Capture the cell that displays the provided text and extract its [x, y] central coordinate. 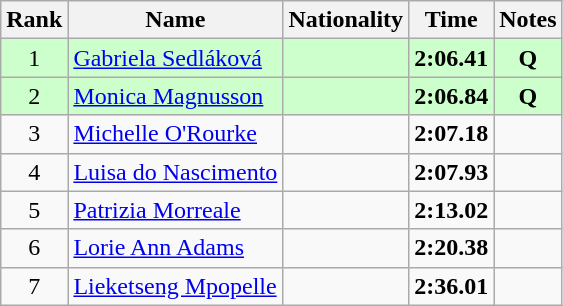
1 [34, 58]
Notes [528, 20]
7 [34, 286]
Monica Magnusson [176, 96]
2 [34, 96]
Nationality [346, 20]
Gabriela Sedláková [176, 58]
6 [34, 248]
3 [34, 134]
2:06.84 [452, 96]
Lieketseng Mpopelle [176, 286]
Lorie Ann Adams [176, 248]
2:07.93 [452, 172]
5 [34, 210]
Luisa do Nascimento [176, 172]
4 [34, 172]
2:36.01 [452, 286]
2:13.02 [452, 210]
2:07.18 [452, 134]
Name [176, 20]
Michelle O'Rourke [176, 134]
2:20.38 [452, 248]
Rank [34, 20]
Patrizia Morreale [176, 210]
2:06.41 [452, 58]
Time [452, 20]
